Capture the cell that displays the provided text and extract its [x, y] central coordinate. 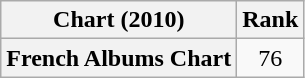
Rank [270, 20]
76 [270, 58]
Chart (2010) [119, 20]
French Albums Chart [119, 58]
